From the cell containing the given text, extract its center point as [X, Y] coordinate. 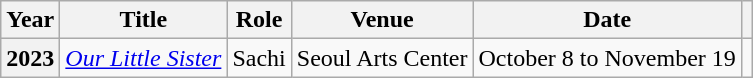
Our Little Sister [144, 58]
Venue [382, 20]
Title [144, 20]
2023 [30, 58]
Year [30, 20]
Seoul Arts Center [382, 58]
October 8 to November 19 [607, 58]
Date [607, 20]
Sachi [259, 58]
Role [259, 20]
